Identify which cell holds the provided text, then report its (X, Y) central coordinate. 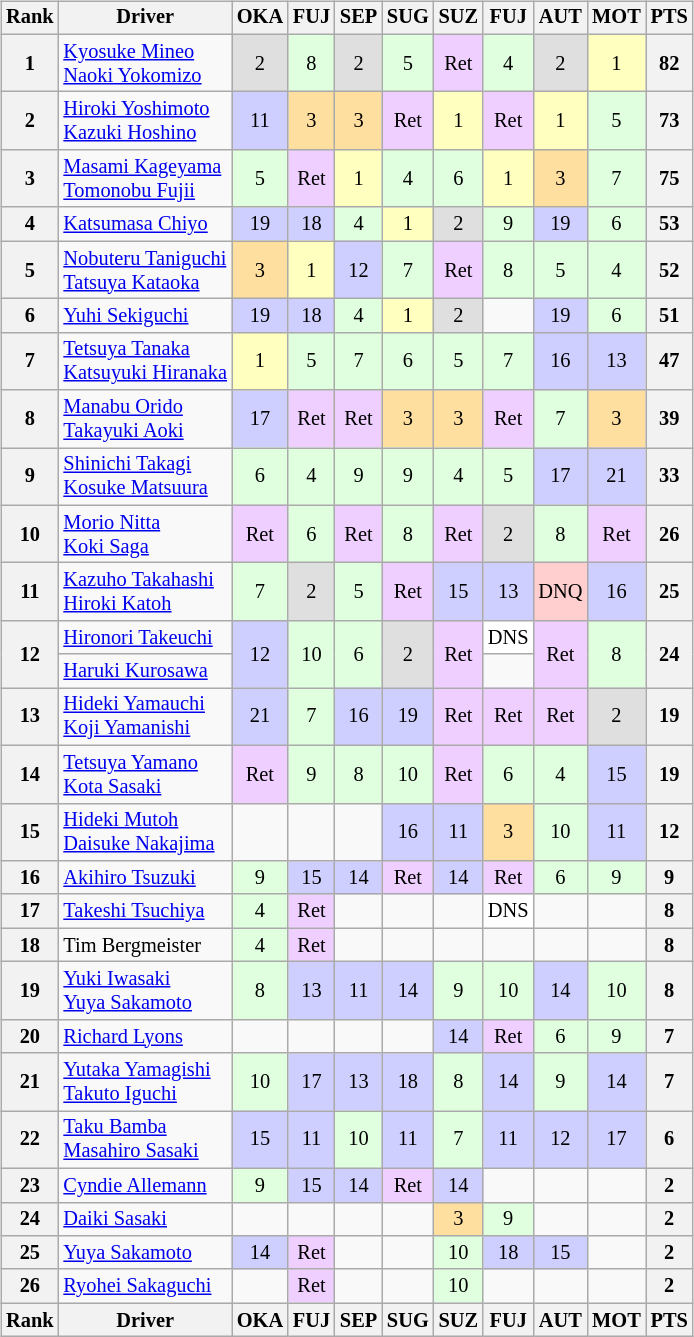
Yuya Sakamoto (146, 1253)
Cyndie Allemann (146, 1185)
Kyosuke Mineo Naoki Yokomizo (146, 63)
Kazuho Takahashi Hiroki Katoh (146, 592)
Ryohei Sakaguchi (146, 1286)
Yutaka Yamagishi Takuto Iguchi (146, 1082)
Manabu Orido Takayuki Aoki (146, 419)
Tim Bergmeister (146, 945)
47 (670, 361)
Akihiro Tsuzuki (146, 878)
Hiroki Yoshimoto Kazuki Hoshino (146, 121)
Masami Kageyama Tomonobu Fujii (146, 179)
Tetsuya Yamano Kota Sasaki (146, 774)
Yuhi Sekiguchi (146, 316)
52 (670, 270)
Richard Lyons (146, 1036)
Taku Bamba Masahiro Sasaki (146, 1140)
DNQ (560, 592)
39 (670, 419)
Tetsuya Tanaka Katsuyuki Hiranaka (146, 361)
Daiki Sasaki (146, 1219)
20 (30, 1036)
22 (30, 1140)
51 (670, 316)
Takeshi Tsuchiya (146, 911)
75 (670, 179)
Morio Nitta Koki Saga (146, 534)
73 (670, 121)
23 (30, 1185)
Haruki Kurosawa (146, 671)
Hideki Yamauchi Koji Yamanishi (146, 717)
Shinichi Takagi Kosuke Matsuura (146, 477)
Hideki Mutoh Daisuke Nakajima (146, 832)
33 (670, 477)
Yuki Iwasaki Yuya Sakamoto (146, 991)
Hironori Takeuchi (146, 638)
Nobuteru Taniguchi Tatsuya Kataoka (146, 270)
Katsumasa Chiyo (146, 224)
53 (670, 224)
82 (670, 63)
